Search for the cell housing the specified text and yield its [X, Y] center coordinate. 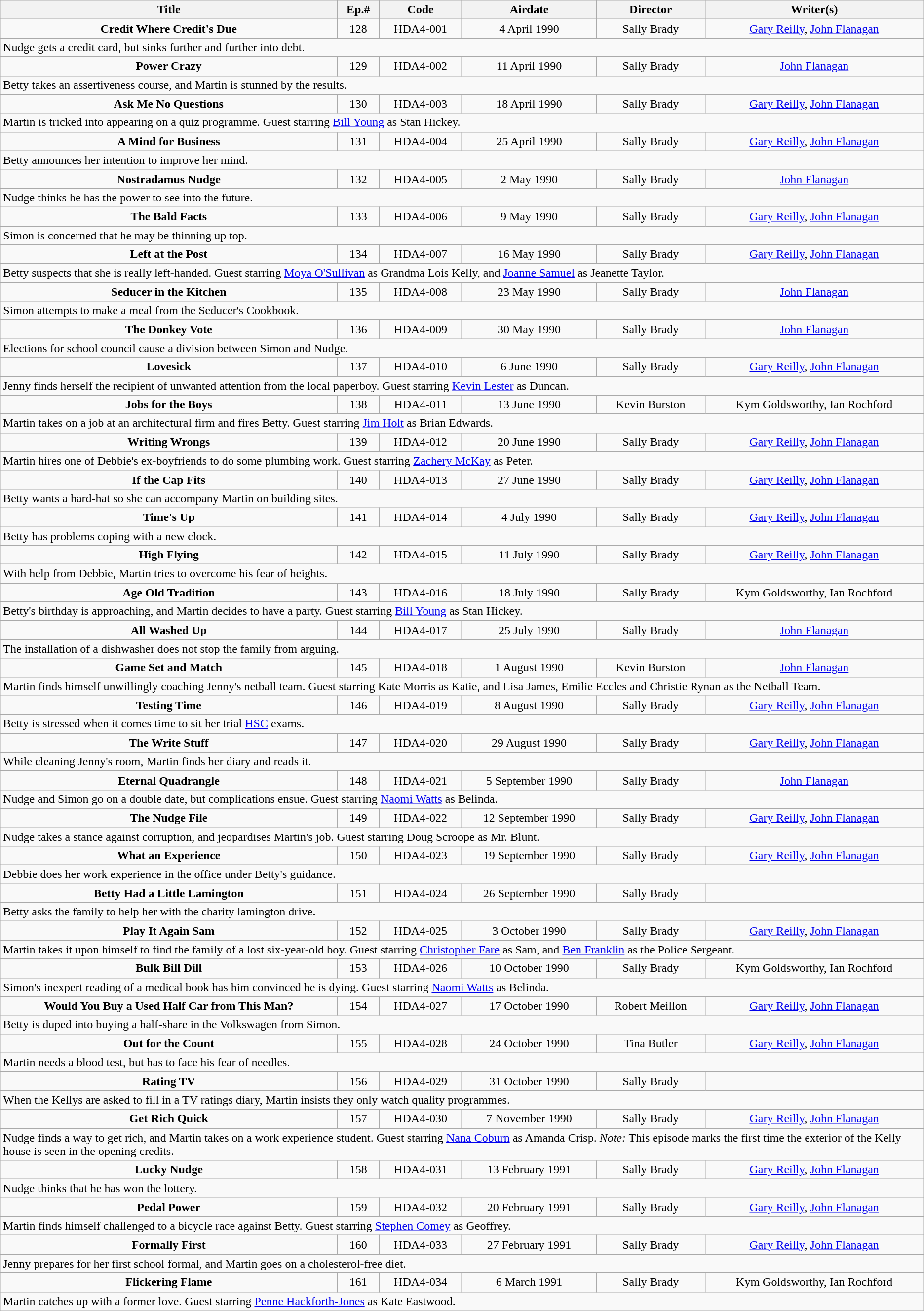
HDA4-002 [421, 66]
26 September 1990 [529, 893]
139 [358, 442]
With help from Debbie, Martin tries to overcome his fear of heights. [462, 574]
Betty announces her intention to improve her mind. [462, 160]
Nudge gets a credit card, but sinks further and further into debt. [462, 47]
131 [358, 141]
Betty's birthday is approaching, and Martin decides to have a party. Guest starring Bill Young as Stan Hickey. [462, 611]
Lucky Nudge [169, 1170]
140 [358, 479]
18 July 1990 [529, 593]
HDA4-010 [421, 367]
Flickering Flame [169, 1282]
HDA4-005 [421, 179]
143 [358, 593]
Martin finds himself challenged to a bicycle race against Betty. Guest starring Stephen Comey as Geoffrey. [462, 1226]
161 [358, 1282]
Get Rich Quick [169, 1118]
Play It Again Sam [169, 931]
High Flying [169, 555]
HDA4-008 [421, 292]
1 August 1990 [529, 668]
If the Cap Fits [169, 479]
Simon is concerned that he may be thinning up top. [462, 236]
HDA4-032 [421, 1207]
151 [358, 893]
23 May 1990 [529, 292]
156 [358, 1081]
31 October 1990 [529, 1081]
27 June 1990 [529, 479]
158 [358, 1170]
HDA4-012 [421, 442]
Jobs for the Boys [169, 404]
HDA4-011 [421, 404]
HDA4-028 [421, 1043]
145 [358, 668]
149 [358, 818]
25 April 1990 [529, 141]
HDA4-021 [421, 780]
HDA4-031 [421, 1170]
Pedal Power [169, 1207]
159 [358, 1207]
Martin needs a blood test, but has to face his fear of needles. [462, 1062]
Credit Where Credit's Due [169, 29]
HDA4-022 [421, 818]
137 [358, 367]
Seducer in the Kitchen [169, 292]
Rating TV [169, 1081]
Ep.# [358, 10]
Director [651, 10]
Time's Up [169, 517]
Robert Meillon [651, 1006]
11 July 1990 [529, 555]
Formally First [169, 1245]
Jenny finds herself the recipient of unwanted attention from the local paperboy. Guest starring Kevin Lester as Duncan. [462, 386]
HDA4-017 [421, 630]
A Mind for Business [169, 141]
Elections for school council cause a division between Simon and Nudge. [462, 348]
Simon's inexpert reading of a medical book has him convinced he is dying. Guest starring Naomi Watts as Belinda. [462, 987]
11 April 1990 [529, 66]
The Write Stuff [169, 743]
HDA4-020 [421, 743]
HDA4-025 [421, 931]
HDA4-027 [421, 1006]
160 [358, 1245]
157 [358, 1118]
Nudge takes a stance against corruption, and jeopardises Martin's job. Guest starring Doug Scroope as Mr. Blunt. [462, 837]
Betty is duped into buying a half-share in the Volkswagen from Simon. [462, 1025]
Martin is tricked into appearing on a quiz programme. Guest starring Bill Young as Stan Hickey. [462, 122]
12 September 1990 [529, 818]
HDA4-016 [421, 593]
133 [358, 216]
153 [358, 968]
132 [358, 179]
5 September 1990 [529, 780]
129 [358, 66]
HDA4-006 [421, 216]
9 May 1990 [529, 216]
20 February 1991 [529, 1207]
13 February 1991 [529, 1170]
HDA4-030 [421, 1118]
Betty asks the family to help her with the charity lamington drive. [462, 912]
146 [358, 705]
HDA4-024 [421, 893]
27 February 1991 [529, 1245]
136 [358, 329]
Left at the Post [169, 254]
Betty has problems coping with a new clock. [462, 536]
HDA4-034 [421, 1282]
16 May 1990 [529, 254]
HDA4-026 [421, 968]
Betty takes an assertiveness course, and Martin is stunned by the results. [462, 85]
Code [421, 10]
134 [358, 254]
13 June 1990 [529, 404]
Nostradamus Nudge [169, 179]
7 November 1990 [529, 1118]
Would You Buy a Used Half Car from This Man? [169, 1006]
HDA4-007 [421, 254]
Bulk Bill Dill [169, 968]
135 [358, 292]
29 August 1990 [529, 743]
HDA4-003 [421, 104]
142 [358, 555]
155 [358, 1043]
The installation of a dishwasher does not stop the family from arguing. [462, 649]
130 [358, 104]
All Washed Up [169, 630]
The Nudge File [169, 818]
Betty wants a hard-hat so she can accompany Martin on building sites. [462, 498]
Simon attempts to make a meal from the Seducer's Cookbook. [462, 311]
6 March 1991 [529, 1282]
Power Crazy [169, 66]
Ask Me No Questions [169, 104]
Nudge thinks that he has won the lottery. [462, 1189]
10 October 1990 [529, 968]
141 [358, 517]
152 [358, 931]
Title [169, 10]
HDA4-014 [421, 517]
Lovesick [169, 367]
Game Set and Match [169, 668]
Age Old Tradition [169, 593]
HDA4-001 [421, 29]
When the Kellys are asked to fill in a TV ratings diary, Martin insists they only watch quality programmes. [462, 1100]
Debbie does her work experience in the office under Betty's guidance. [462, 874]
138 [358, 404]
Martin hires one of Debbie's ex-boyfriends to do some plumbing work. Guest starring Zachery McKay as Peter. [462, 461]
2 May 1990 [529, 179]
Out for the Count [169, 1043]
18 April 1990 [529, 104]
HDA4-029 [421, 1081]
128 [358, 29]
25 July 1990 [529, 630]
4 April 1990 [529, 29]
HDA4-004 [421, 141]
Jenny prepares for her first school formal, and Martin goes on a cholesterol-free diet. [462, 1264]
144 [358, 630]
HDA4-033 [421, 1245]
HDA4-015 [421, 555]
147 [358, 743]
HDA4-019 [421, 705]
Airdate [529, 10]
20 June 1990 [529, 442]
30 May 1990 [529, 329]
The Donkey Vote [169, 329]
Testing Time [169, 705]
6 June 1990 [529, 367]
Nudge and Simon go on a double date, but complications ensue. Guest starring Naomi Watts as Belinda. [462, 799]
4 July 1990 [529, 517]
Martin catches up with a former love. Guest starring Penne Hackforth-Jones as Kate Eastwood. [462, 1301]
HDA4-009 [421, 329]
HDA4-013 [421, 479]
Writer(s) [814, 10]
Betty suspects that she is really left-handed. Guest starring Moya O'Sullivan as Grandma Lois Kelly, and Joanne Samuel as Jeanette Taylor. [462, 273]
150 [358, 856]
HDA4-023 [421, 856]
Martin takes on a job at an architectural firm and fires Betty. Guest starring Jim Holt as Brian Edwards. [462, 423]
17 October 1990 [529, 1006]
HDA4-018 [421, 668]
8 August 1990 [529, 705]
The Bald Facts [169, 216]
Betty Had a Little Lamington [169, 893]
24 October 1990 [529, 1043]
148 [358, 780]
Eternal Quadrangle [169, 780]
154 [358, 1006]
Tina Butler [651, 1043]
Betty is stressed when it comes time to sit her trial HSC exams. [462, 724]
3 October 1990 [529, 931]
What an Experience [169, 856]
While cleaning Jenny's room, Martin finds her diary and reads it. [462, 761]
19 September 1990 [529, 856]
Writing Wrongs [169, 442]
Nudge thinks he has the power to see into the future. [462, 198]
